Determine the (x, y) coordinate at the center of the cell enclosing the given text.  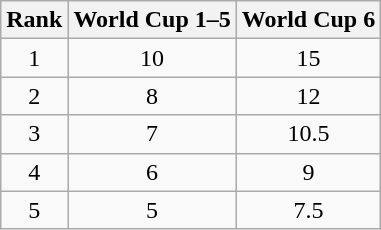
6 (152, 172)
8 (152, 96)
7.5 (308, 210)
1 (34, 58)
2 (34, 96)
15 (308, 58)
10.5 (308, 134)
World Cup 6 (308, 20)
3 (34, 134)
7 (152, 134)
9 (308, 172)
Rank (34, 20)
World Cup 1–5 (152, 20)
4 (34, 172)
12 (308, 96)
10 (152, 58)
